Determine the [X, Y] coordinate at the center of the cell enclosing the given text.  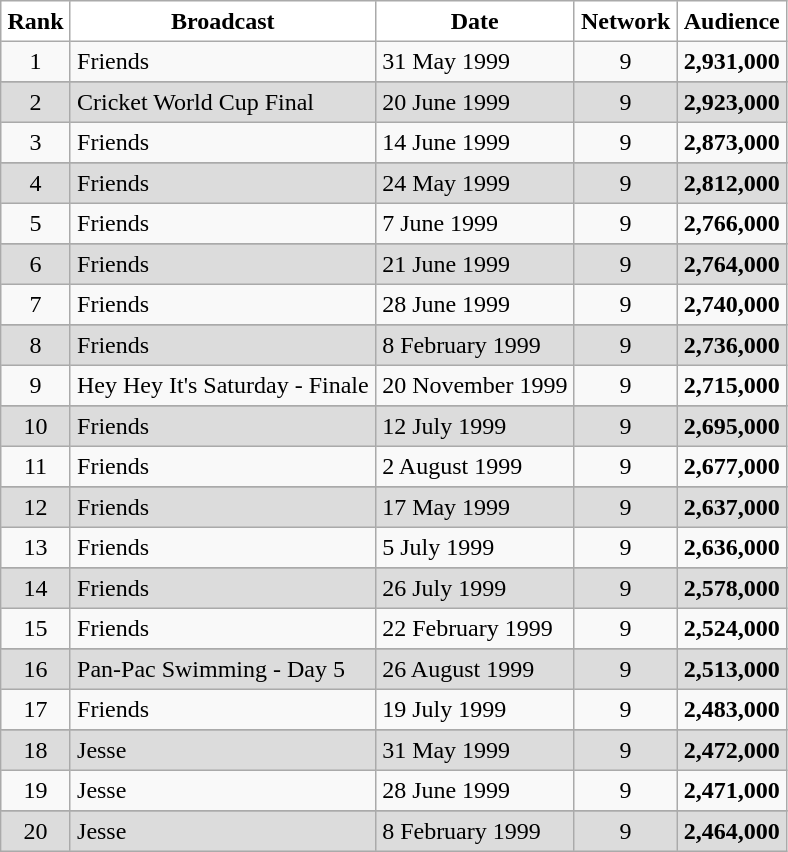
Broadcast [222, 21]
2,677,000 [732, 466]
18 [36, 750]
Network [626, 21]
2 [36, 102]
Pan-Pac Swimming - Day 5 [222, 669]
Date [474, 21]
1 [36, 61]
2,715,000 [732, 385]
2,636,000 [732, 547]
22 February 1999 [474, 628]
2,464,000 [732, 831]
14 June 1999 [474, 142]
20 [36, 831]
21 June 1999 [474, 264]
26 July 1999 [474, 588]
2,931,000 [732, 61]
2,695,000 [732, 426]
2 August 1999 [474, 466]
2,764,000 [732, 264]
2,472,000 [732, 750]
17 May 1999 [474, 507]
14 [36, 588]
2,483,000 [732, 709]
2,812,000 [732, 183]
24 May 1999 [474, 183]
20 June 1999 [474, 102]
2,736,000 [732, 345]
5 July 1999 [474, 547]
5 [36, 223]
2,471,000 [732, 790]
15 [36, 628]
4 [36, 183]
8 [36, 345]
2,578,000 [732, 588]
17 [36, 709]
2,513,000 [732, 669]
2,740,000 [732, 304]
7 [36, 304]
Rank [36, 21]
13 [36, 547]
Hey Hey It's Saturday - Finale [222, 385]
Audience [732, 21]
2,923,000 [732, 102]
19 July 1999 [474, 709]
16 [36, 669]
Cricket World Cup Final [222, 102]
2,766,000 [732, 223]
2,637,000 [732, 507]
7 June 1999 [474, 223]
11 [36, 466]
19 [36, 790]
3 [36, 142]
12 July 1999 [474, 426]
20 November 1999 [474, 385]
12 [36, 507]
2,873,000 [732, 142]
10 [36, 426]
6 [36, 264]
26 August 1999 [474, 669]
2,524,000 [732, 628]
